Locate the cell with the specified text and output its (X, Y) center coordinate. 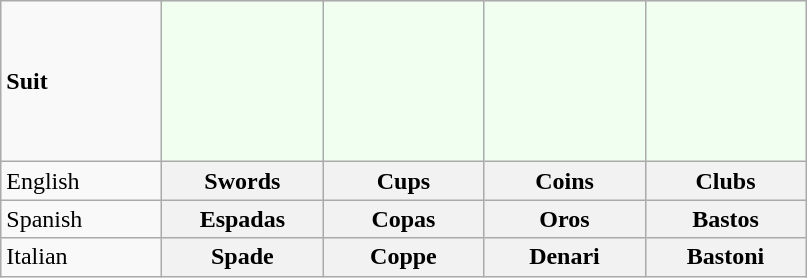
Cups (404, 181)
Espadas (242, 219)
Spanish (82, 219)
Suit (82, 82)
Clubs (726, 181)
Denari (564, 257)
Coppe (404, 257)
Copas (404, 219)
Bastoni (726, 257)
Coins (564, 181)
Swords (242, 181)
Italian (82, 257)
Spade (242, 257)
Oros (564, 219)
Bastos (726, 219)
English (82, 181)
